Scan for the cell matching the given text and deliver its [x, y] coordinate at center. 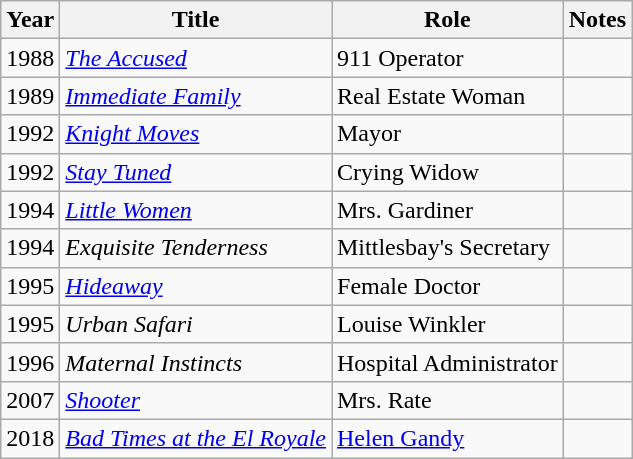
Mrs. Gardiner [448, 210]
Immediate Family [196, 96]
Exquisite Tenderness [196, 248]
911 Operator [448, 58]
1996 [30, 362]
Bad Times at the El Royale [196, 438]
Stay Tuned [196, 172]
Hideaway [196, 286]
Year [30, 20]
1988 [30, 58]
Crying Widow [448, 172]
Role [448, 20]
Knight Moves [196, 134]
Helen Gandy [448, 438]
Mittlesbay's Secretary [448, 248]
Urban Safari [196, 324]
Real Estate Woman [448, 96]
Female Doctor [448, 286]
Little Women [196, 210]
Maternal Instincts [196, 362]
Title [196, 20]
Louise Winkler [448, 324]
Notes [597, 20]
Mrs. Rate [448, 400]
2018 [30, 438]
Shooter [196, 400]
Hospital Administrator [448, 362]
1989 [30, 96]
2007 [30, 400]
The Accused [196, 58]
Mayor [448, 134]
